Return (x, y) of the center of cell containing provided text 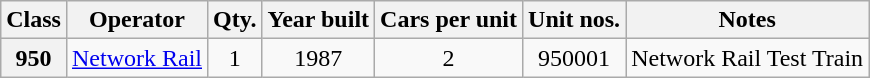
Operator (136, 20)
950 (34, 58)
Network Rail (136, 58)
Class (34, 20)
2 (449, 58)
950001 (574, 58)
Qty. (235, 20)
Cars per unit (449, 20)
Year built (318, 20)
Network Rail Test Train (748, 58)
1987 (318, 58)
Unit nos. (574, 20)
1 (235, 58)
Notes (748, 20)
